Locate the cell with the specified text and output its [x, y] center coordinate. 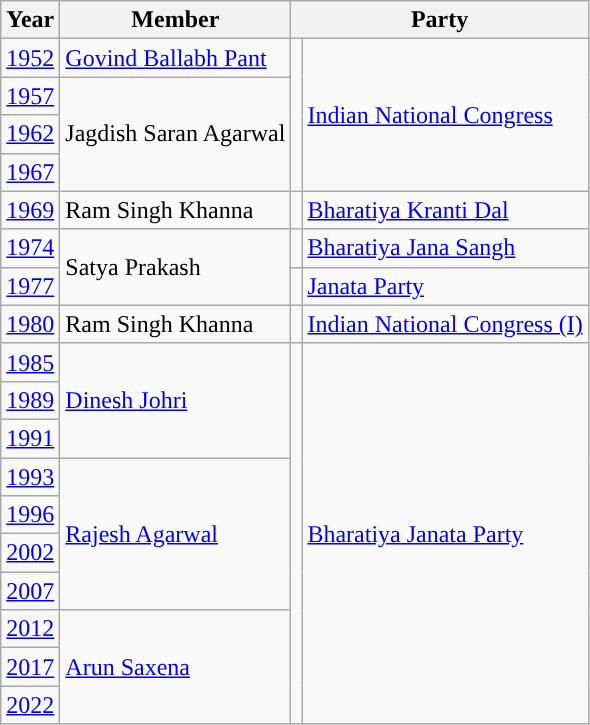
Bharatiya Jana Sangh [445, 248]
1980 [30, 324]
2022 [30, 705]
1962 [30, 134]
1952 [30, 58]
1996 [30, 515]
2012 [30, 629]
1967 [30, 172]
Govind Ballabh Pant [176, 58]
1977 [30, 286]
1989 [30, 400]
Indian National Congress [445, 115]
Party [440, 20]
2007 [30, 591]
1969 [30, 210]
1985 [30, 362]
Janata Party [445, 286]
Indian National Congress (I) [445, 324]
Bharatiya Kranti Dal [445, 210]
Bharatiya Janata Party [445, 534]
Dinesh Johri [176, 400]
2017 [30, 667]
1993 [30, 477]
Satya Prakash [176, 267]
1974 [30, 248]
Arun Saxena [176, 667]
1991 [30, 438]
Year [30, 20]
Jagdish Saran Agarwal [176, 134]
2002 [30, 553]
1957 [30, 96]
Member [176, 20]
Rajesh Agarwal [176, 534]
